Provide the [x, y] coordinate of the cell's center where the given text is located.  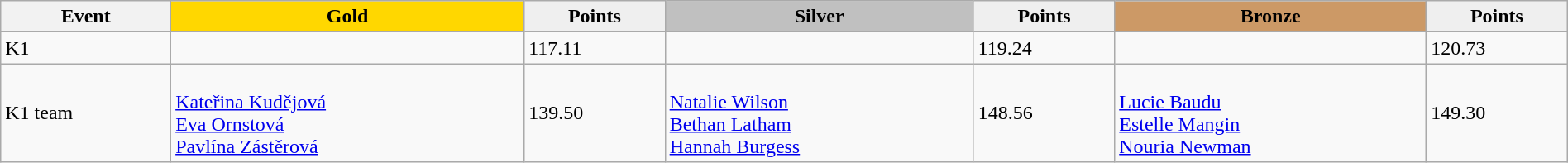
Gold [347, 17]
117.11 [595, 48]
Natalie WilsonBethan LathamHannah Burgess [819, 113]
K1 team [86, 113]
Kateřina KudějováEva OrnstováPavlína Zástěrová [347, 113]
148.56 [1044, 113]
Lucie BauduEstelle ManginNouria Newman [1270, 113]
119.24 [1044, 48]
120.73 [1497, 48]
K1 [86, 48]
Silver [819, 17]
149.30 [1497, 113]
139.50 [595, 113]
Event [86, 17]
Bronze [1270, 17]
